From the cell containing the given text, extract its center point as [x, y] coordinate. 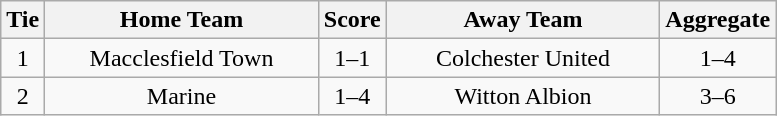
1–1 [352, 58]
2 [23, 96]
Score [352, 20]
Away Team [523, 20]
Witton Albion [523, 96]
Tie [23, 20]
3–6 [718, 96]
Macclesfield Town [182, 58]
Marine [182, 96]
1 [23, 58]
Colchester United [523, 58]
Home Team [182, 20]
Aggregate [718, 20]
